Capture the cell that displays the provided text and extract its (x, y) central coordinate. 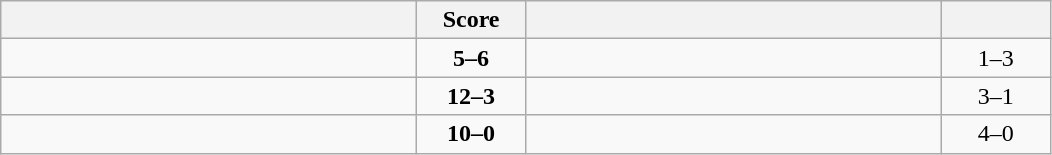
1–3 (996, 58)
3–1 (996, 96)
10–0 (472, 134)
12–3 (472, 96)
Score (472, 20)
5–6 (472, 58)
4–0 (996, 134)
